From the cell containing the given text, extract its center point as [X, Y] coordinate. 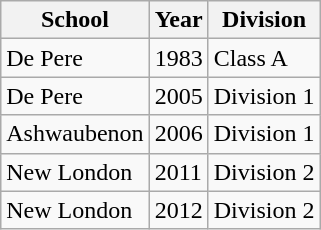
Year [178, 20]
Division [264, 20]
2012 [178, 210]
2006 [178, 134]
Ashwaubenon [75, 134]
School [75, 20]
1983 [178, 58]
Class A [264, 58]
2011 [178, 172]
2005 [178, 96]
